Return [X, Y] of the center of cell containing provided text 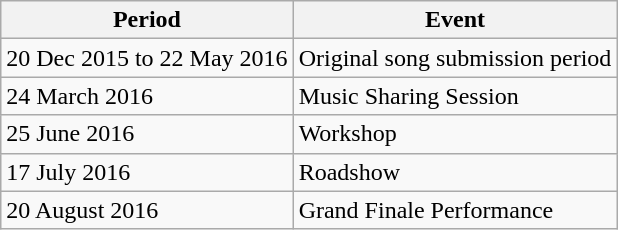
17 July 2016 [147, 172]
25 June 2016 [147, 134]
20 Dec 2015 to 22 May 2016 [147, 58]
Roadshow [455, 172]
24 March 2016 [147, 96]
Workshop [455, 134]
Event [455, 20]
Original song submission period [455, 58]
Music Sharing Session [455, 96]
Grand Finale Performance [455, 210]
Period [147, 20]
20 August 2016 [147, 210]
